Extract the (X, Y) coordinate from the center of the cell holding the provided text.  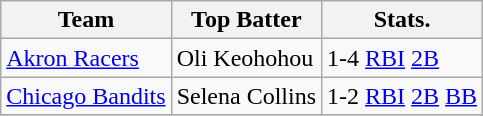
1-2 RBI 2B BB (402, 96)
Team (86, 20)
Top Batter (246, 20)
1-4 RBI 2B (402, 58)
Selena Collins (246, 96)
Oli Keohohou (246, 58)
Stats. (402, 20)
Akron Racers (86, 58)
Chicago Bandits (86, 96)
